Provide the [x, y] coordinate of the cell's center where the given text is located.  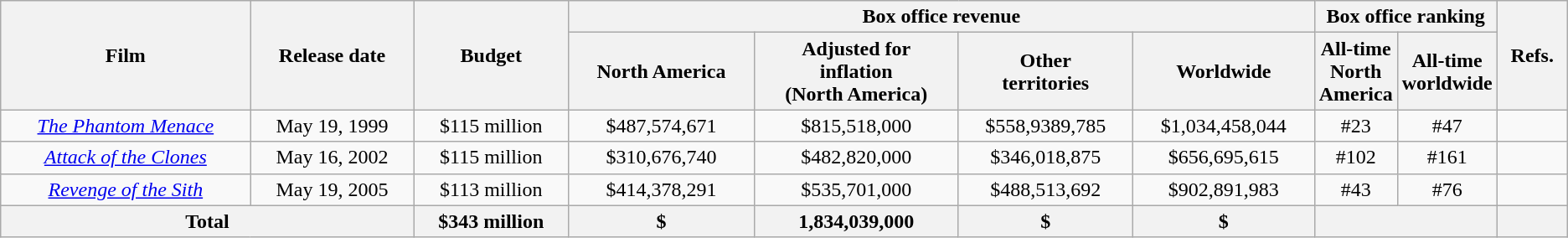
Box office ranking [1406, 17]
$310,676,740 [661, 158]
#102 [1355, 158]
May 19, 1999 [332, 126]
#23 [1355, 126]
Attack of the Clones [126, 158]
$488,513,692 [1045, 189]
Film [126, 55]
#43 [1355, 189]
$815,518,000 [856, 126]
North America [661, 71]
$346,018,875 [1045, 158]
#161 [1447, 158]
Refs. [1532, 55]
Box office revenue [941, 17]
$535,701,000 [856, 189]
$902,891,983 [1225, 189]
$558,9389,785 [1045, 126]
$113 million [491, 189]
$656,695,615 [1225, 158]
$1,034,458,044 [1225, 126]
Otherterritories [1045, 71]
Worldwide [1225, 71]
All-timeNorth America [1355, 71]
$487,574,671 [661, 126]
The Phantom Menace [126, 126]
$414,378,291 [661, 189]
Total [208, 221]
Release date [332, 55]
Adjusted forinflation(North America) [856, 71]
$343 million [491, 221]
Revenge of the Sith [126, 189]
1,834,039,000 [856, 221]
May 19, 2005 [332, 189]
May 16, 2002 [332, 158]
$482,820,000 [856, 158]
Budget [491, 55]
#76 [1447, 189]
#47 [1447, 126]
All-timeworldwide [1447, 71]
